Scan for the cell matching the given text and deliver its (x, y) coordinate at center. 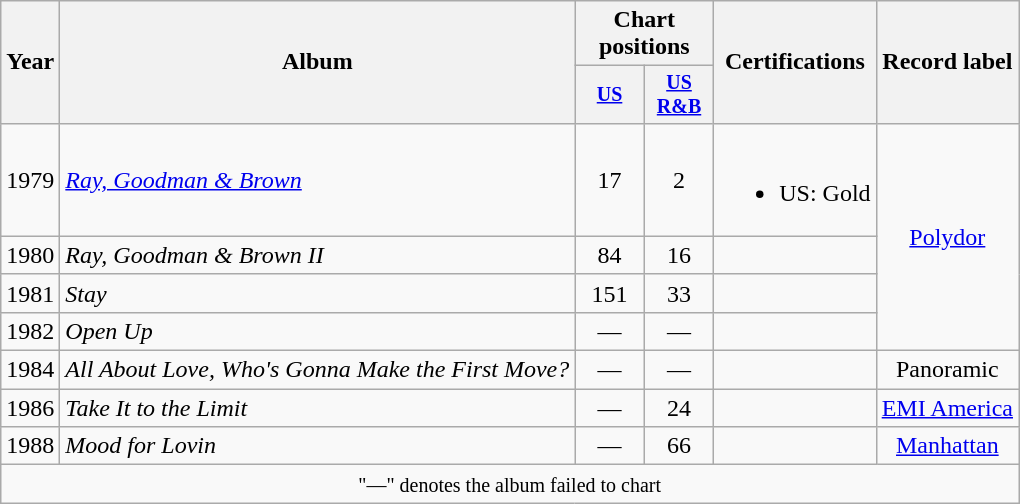
84 (610, 255)
Ray, Goodman & Brown II (318, 255)
Mood for Lovin (318, 446)
1986 (30, 408)
17 (610, 180)
1988 (30, 446)
2 (678, 180)
Panoramic (947, 370)
Album (318, 62)
1982 (30, 331)
Certifications (795, 62)
Record label (947, 62)
US (610, 94)
Open Up (318, 331)
151 (610, 293)
Stay (318, 293)
33 (678, 293)
EMI America (947, 408)
16 (678, 255)
Take It to the Limit (318, 408)
Chart positions (644, 34)
1984 (30, 370)
Manhattan (947, 446)
1979 (30, 180)
1981 (30, 293)
"—" denotes the album failed to chart (510, 484)
All About Love, Who's Gonna Make the First Move? (318, 370)
Ray, Goodman & Brown (318, 180)
US R&B (678, 94)
Year (30, 62)
1980 (30, 255)
US: Gold (795, 180)
Polydor (947, 236)
66 (678, 446)
24 (678, 408)
